For the text-containing cell, return its midpoint in (X, Y) coordinate format. 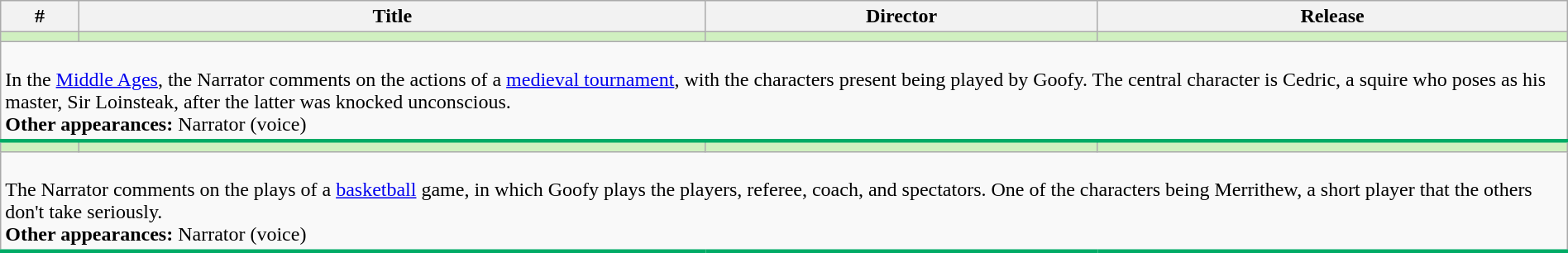
Director (901, 17)
Release (1332, 17)
Title (392, 17)
# (40, 17)
